Detect which cell encompasses the target text, then output its [X, Y] center coordinate. 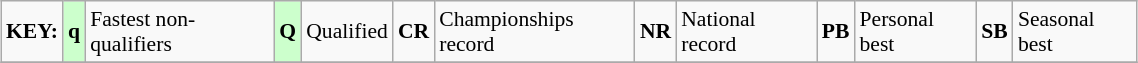
Qualified [347, 32]
Fastest non-qualifiers [180, 32]
Championships record [534, 32]
CR [414, 32]
SB [994, 32]
PB [836, 32]
Q [288, 32]
Personal best [916, 32]
KEY: [32, 32]
Seasonal best [1075, 32]
National record [746, 32]
NR [656, 32]
q [74, 32]
